Pinpoint the cell where the given text exists, returning its [X, Y] midpoint coordinate. 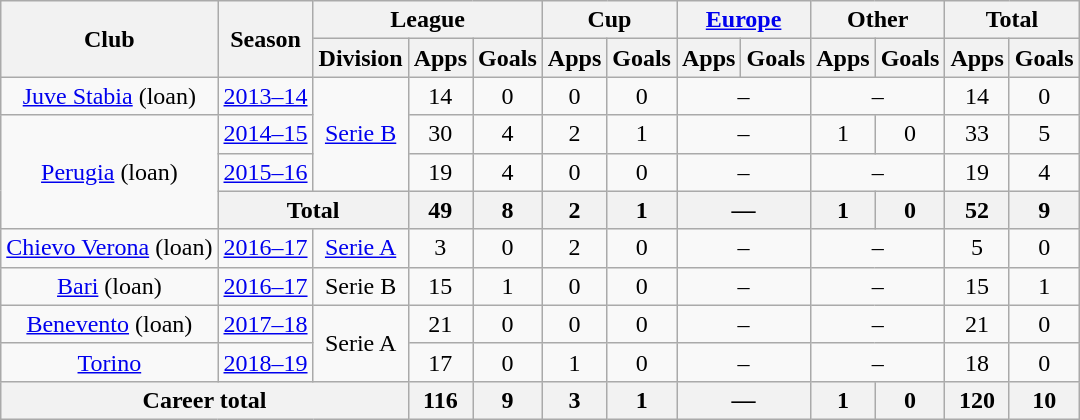
Chievo Verona (loan) [110, 248]
18 [977, 362]
Benevento (loan) [110, 324]
Bari (loan) [110, 286]
Division [360, 58]
17 [440, 362]
30 [440, 134]
8 [508, 210]
Perugia (loan) [110, 172]
116 [440, 400]
Club [110, 39]
2013–14 [266, 96]
10 [1044, 400]
Other [878, 20]
2014–15 [266, 134]
Season [266, 39]
Cup [609, 20]
Career total [204, 400]
120 [977, 400]
Europe [743, 20]
Juve Stabia (loan) [110, 96]
49 [440, 210]
33 [977, 134]
League [428, 20]
52 [977, 210]
2017–18 [266, 324]
2018–19 [266, 362]
2015–16 [266, 172]
Torino [110, 362]
